Find where the given text appears and provide that cell's center as [x, y] coordinate. 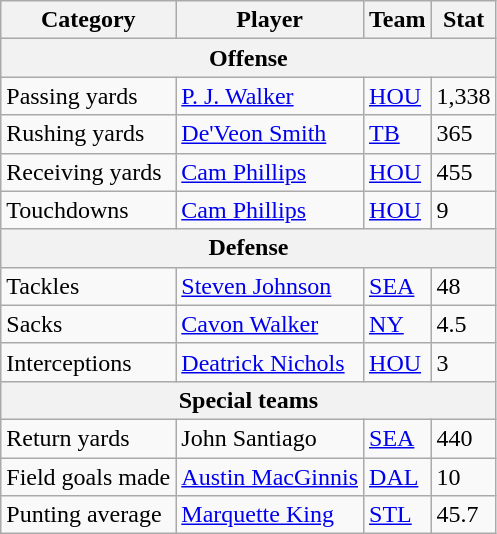
365 [464, 134]
9 [464, 210]
Return yards [88, 438]
Receiving yards [88, 172]
Steven Johnson [270, 286]
Deatrick Nichols [270, 362]
Touchdowns [88, 210]
Marquette King [270, 515]
440 [464, 438]
Passing yards [88, 96]
Rushing yards [88, 134]
John Santiago [270, 438]
DAL [398, 477]
10 [464, 477]
STL [398, 515]
Player [270, 20]
Cavon Walker [270, 324]
Field goals made [88, 477]
Stat [464, 20]
Special teams [248, 400]
1,338 [464, 96]
TB [398, 134]
Offense [248, 58]
Sacks [88, 324]
4.5 [464, 324]
3 [464, 362]
Punting average [88, 515]
P. J. Walker [270, 96]
Tackles [88, 286]
Team [398, 20]
455 [464, 172]
45.7 [464, 515]
NY [398, 324]
Defense [248, 248]
Interceptions [88, 362]
Category [88, 20]
De'Veon Smith [270, 134]
48 [464, 286]
Austin MacGinnis [270, 477]
